Extract the [x, y] coordinate from the center of the cell holding the provided text.  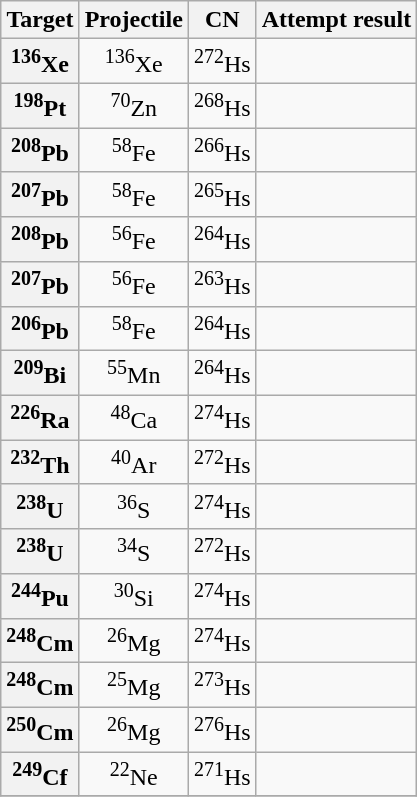
276Hs [222, 730]
198Pt [40, 106]
244Pu [40, 596]
226Ra [40, 418]
34S [134, 552]
263Hs [222, 284]
36S [134, 506]
232Th [40, 462]
249Cf [40, 774]
209Bi [40, 374]
271Hs [222, 774]
CN [222, 20]
Attempt result [336, 20]
Projectile [134, 20]
273Hs [222, 686]
55Mn [134, 374]
206Pb [40, 328]
70Zn [134, 106]
268Hs [222, 106]
40Ar [134, 462]
25Mg [134, 686]
Target [40, 20]
48Ca [134, 418]
266Hs [222, 150]
265Hs [222, 194]
30Si [134, 596]
250Cm [40, 730]
22Ne [134, 774]
